Extract the (X, Y) coordinate from the center of the cell holding the provided text.  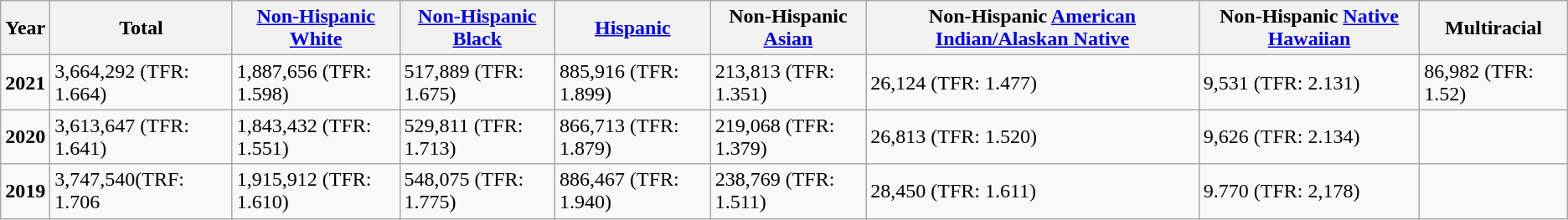
9,626 (TFR: 2.134) (1308, 137)
26,124 (TFR: 1.477) (1033, 82)
866,713 (TFR: 1.879) (633, 137)
2019 (25, 191)
Year (25, 28)
886,467 (TFR: 1.940) (633, 191)
86,982 (TFR: 1.52) (1494, 82)
2021 (25, 82)
Non-Hispanic White (316, 28)
885,916 (TFR: 1.899) (633, 82)
Total (141, 28)
Non-Hispanic Asian (788, 28)
219,068 (TFR: 1.379) (788, 137)
Non-Hispanic Native Hawaiian (1308, 28)
517,889 (TFR: 1.675) (477, 82)
548,075 (TFR: 1.775) (477, 191)
9,531 (TFR: 2.131) (1308, 82)
3,613,647 (TFR: 1.641) (141, 137)
1,915,912 (TFR: 1.610) (316, 191)
Non-Hispanic American Indian/Alaskan Native (1033, 28)
1,887,656 (TFR: 1.598) (316, 82)
Hispanic (633, 28)
1,843,432 (TFR: 1.551) (316, 137)
Non-Hispanic Black (477, 28)
28,450 (TFR: 1.611) (1033, 191)
2020 (25, 137)
3,664,292 (TFR: 1.664) (141, 82)
3,747,540(TRF: 1.706 (141, 191)
238,769 (TFR: 1.511) (788, 191)
213,813 (TFR: 1.351) (788, 82)
Multiracial (1494, 28)
9.770 (TFR: 2,178) (1308, 191)
26,813 (TFR: 1.520) (1033, 137)
529,811 (TFR: 1.713) (477, 137)
